From the cell containing the given text, extract its center point as [X, Y] coordinate. 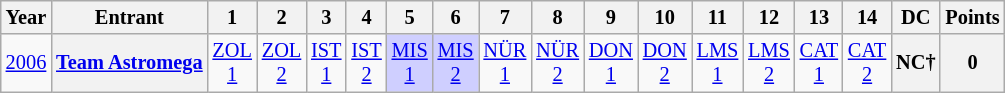
6 [456, 17]
Points [972, 17]
ZOL2 [282, 63]
3 [326, 17]
LMS1 [718, 63]
DC [916, 17]
CAT1 [819, 63]
Entrant [129, 17]
NÜR1 [506, 63]
14 [867, 17]
MIS1 [410, 63]
ZOL1 [232, 63]
10 [665, 17]
IST2 [366, 63]
0 [972, 63]
DON2 [665, 63]
7 [506, 17]
5 [410, 17]
13 [819, 17]
NC† [916, 63]
LMS2 [769, 63]
2006 [26, 63]
IST1 [326, 63]
NÜR2 [558, 63]
Team Astromega [129, 63]
8 [558, 17]
12 [769, 17]
4 [366, 17]
2 [282, 17]
Year [26, 17]
MIS2 [456, 63]
11 [718, 17]
1 [232, 17]
CAT2 [867, 63]
DON1 [611, 63]
9 [611, 17]
